Find where the given text appears and provide that cell's center as (X, Y) coordinate. 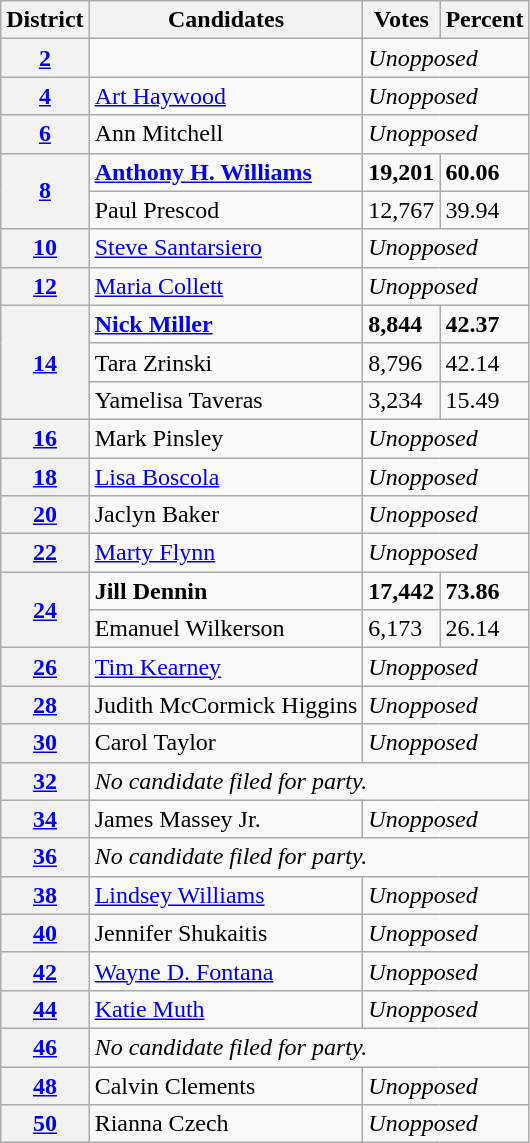
28 (45, 705)
Jill Dennin (226, 591)
17,442 (402, 591)
8,844 (402, 324)
20 (45, 515)
Ann Mitchell (226, 134)
Lisa Boscola (226, 477)
Percent (484, 20)
14 (45, 362)
48 (45, 1085)
Votes (402, 20)
30 (45, 743)
Nick Miller (226, 324)
36 (45, 857)
Steve Santarsiero (226, 248)
60.06 (484, 172)
42.14 (484, 362)
50 (45, 1124)
4 (45, 96)
6 (45, 134)
Emanuel Wilkerson (226, 629)
8 (45, 191)
15.49 (484, 400)
46 (45, 1047)
42 (45, 971)
32 (45, 781)
Candidates (226, 20)
12 (45, 286)
Katie Muth (226, 1009)
Lindsey Williams (226, 895)
12,767 (402, 210)
Maria Collett (226, 286)
6,173 (402, 629)
19,201 (402, 172)
26.14 (484, 629)
39.94 (484, 210)
Wayne D. Fontana (226, 971)
Art Haywood (226, 96)
42.37 (484, 324)
Rianna Czech (226, 1124)
44 (45, 1009)
10 (45, 248)
District (45, 20)
34 (45, 819)
Tim Kearney (226, 667)
8,796 (402, 362)
Yamelisa Taveras (226, 400)
Carol Taylor (226, 743)
Marty Flynn (226, 553)
Judith McCormick Higgins (226, 705)
73.86 (484, 591)
22 (45, 553)
Anthony H. Williams (226, 172)
24 (45, 610)
Calvin Clements (226, 1085)
James Massey Jr. (226, 819)
18 (45, 477)
40 (45, 933)
38 (45, 895)
Paul Prescod (226, 210)
Tara Zrinski (226, 362)
2 (45, 58)
Mark Pinsley (226, 438)
Jennifer Shukaitis (226, 933)
Jaclyn Baker (226, 515)
26 (45, 667)
3,234 (402, 400)
16 (45, 438)
